Output the [X, Y] coordinate of the center of the cell containing the given text.  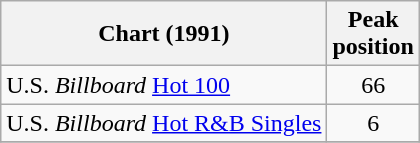
Chart (1991) [164, 34]
U.S. Billboard Hot 100 [164, 85]
66 [373, 85]
6 [373, 123]
Peakposition [373, 34]
U.S. Billboard Hot R&B Singles [164, 123]
